Output the [x, y] coordinate of the center of the cell containing the given text.  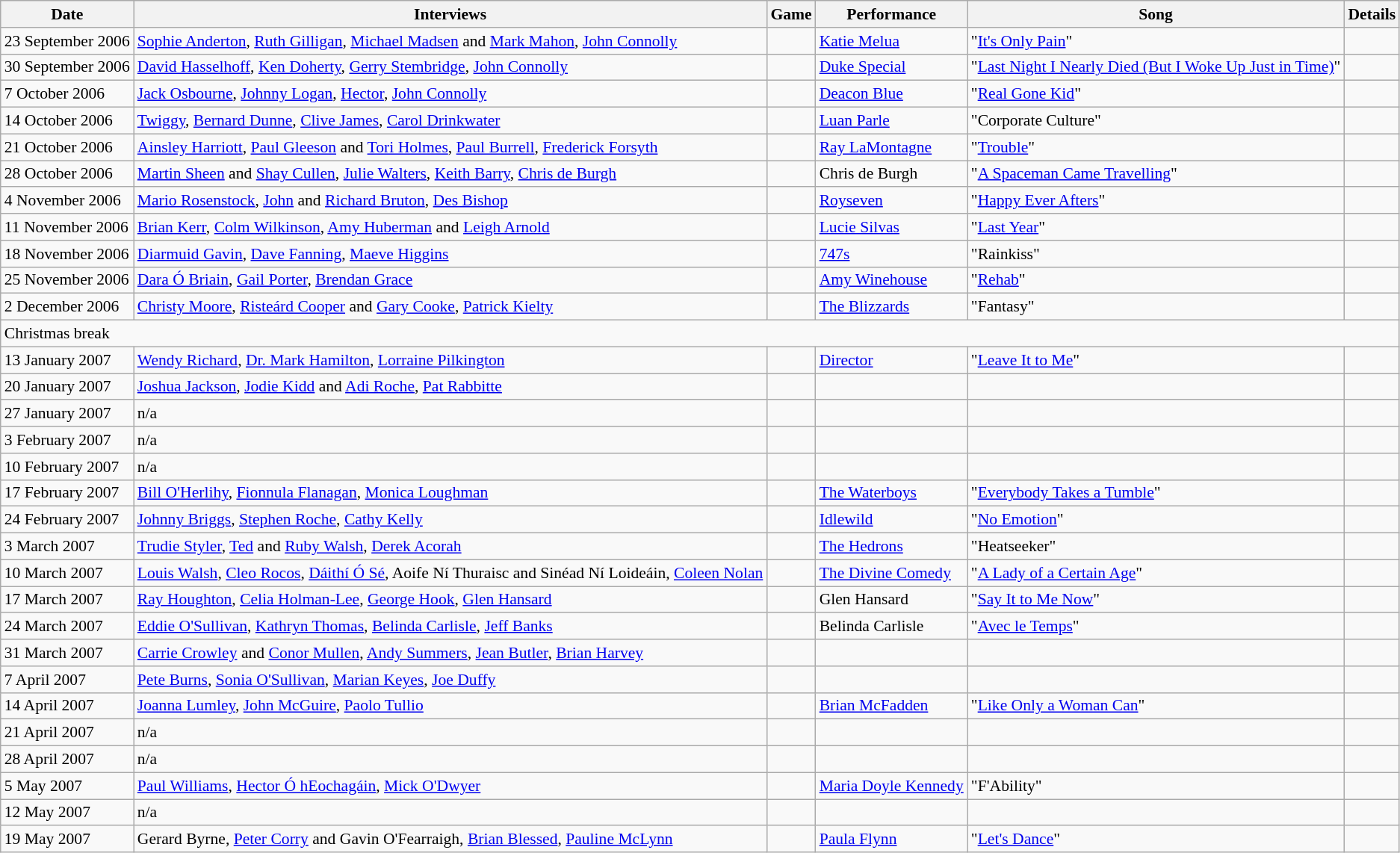
The Divine Comedy [892, 573]
18 November 2006 [67, 254]
10 March 2007 [67, 573]
The Hedrons [892, 547]
Johnny Briggs, Stephen Roche, Cathy Kelly [450, 520]
11 November 2006 [67, 227]
Performance [892, 14]
Paul Williams, Hector Ó hEochagáin, Mick O'Dwyer [450, 786]
"Avec le Temps" [1156, 627]
24 March 2007 [67, 627]
"No Emotion" [1156, 520]
Mario Rosenstock, John and Richard Bruton, Des Bishop [450, 201]
3 February 2007 [67, 440]
Katie Melua [892, 41]
Wendy Richard, Dr. Mark Hamilton, Lorraine Pilkington [450, 360]
"Say It to Me Now" [1156, 600]
30 September 2006 [67, 67]
Brian Kerr, Colm Wilkinson, Amy Huberman and Leigh Arnold [450, 227]
The Waterboys [892, 493]
Deacon Blue [892, 94]
28 October 2006 [67, 174]
Glen Hansard [892, 600]
"F'Ability" [1156, 786]
12 May 2007 [67, 813]
Ray Houghton, Celia Holman-Lee, George Hook, Glen Hansard [450, 600]
Pete Burns, Sonia O'Sullivan, Marian Keyes, Joe Duffy [450, 680]
3 March 2007 [67, 547]
"Everybody Takes a Tumble" [1156, 493]
Jack Osbourne, Johnny Logan, Hector, John Connolly [450, 94]
21 April 2007 [67, 733]
17 March 2007 [67, 600]
5 May 2007 [67, 786]
Idlewild [892, 520]
17 February 2007 [67, 493]
Song [1156, 14]
"A Lady of a Certain Age" [1156, 573]
"It's Only Pain" [1156, 41]
Ray LaMontagne [892, 147]
Brian McFadden [892, 706]
"Real Gone Kid" [1156, 94]
Joanna Lumley, John McGuire, Paolo Tullio [450, 706]
4 November 2006 [67, 201]
14 October 2006 [67, 121]
Christmas break [700, 334]
Dara Ó Briain, Gail Porter, Brendan Grace [450, 280]
David Hasselhoff, Ken Doherty, Gerry Stembridge, John Connolly [450, 67]
24 February 2007 [67, 520]
Eddie O'Sullivan, Kathryn Thomas, Belinda Carlisle, Jeff Banks [450, 627]
Game [790, 14]
The Blizzards [892, 307]
28 April 2007 [67, 760]
Gerard Byrne, Peter Corry and Gavin O'Fearraigh, Brian Blessed, Pauline McLynn [450, 840]
Lucie Silvas [892, 227]
31 March 2007 [67, 653]
2 December 2006 [67, 307]
13 January 2007 [67, 360]
Luan Parle [892, 121]
14 April 2007 [67, 706]
Interviews [450, 14]
27 January 2007 [67, 414]
Royseven [892, 201]
Director [892, 360]
Sophie Anderton, Ruth Gilligan, Michael Madsen and Mark Mahon, John Connolly [450, 41]
"Let's Dance" [1156, 840]
Bill O'Herlihy, Fionnula Flanagan, Monica Loughman [450, 493]
Louis Walsh, Cleo Rocos, Dáithí Ó Sé, Aoife Ní Thuraisc and Sinéad Ní Loideáin, Coleen Nolan [450, 573]
10 February 2007 [67, 467]
"Rehab" [1156, 280]
Joshua Jackson, Jodie Kidd and Adi Roche, Pat Rabbitte [450, 387]
"Leave It to Me" [1156, 360]
Duke Special [892, 67]
"Heatseeker" [1156, 547]
Amy Winehouse [892, 280]
Details [1372, 14]
"Fantasy" [1156, 307]
25 November 2006 [67, 280]
Ainsley Harriott, Paul Gleeson and Tori Holmes, Paul Burrell, Frederick Forsyth [450, 147]
747s [892, 254]
"Last Year" [1156, 227]
"Corporate Culture" [1156, 121]
7 October 2006 [67, 94]
"Last Night I Nearly Died (But I Woke Up Just in Time)" [1156, 67]
Diarmuid Gavin, Dave Fanning, Maeve Higgins [450, 254]
7 April 2007 [67, 680]
"A Spaceman Came Travelling" [1156, 174]
23 September 2006 [67, 41]
"Happy Ever Afters" [1156, 201]
"Rainkiss" [1156, 254]
Chris de Burgh [892, 174]
21 October 2006 [67, 147]
"Trouble" [1156, 147]
Christy Moore, Risteárd Cooper and Gary Cooke, Patrick Kielty [450, 307]
Paula Flynn [892, 840]
Twiggy, Bernard Dunne, Clive James, Carol Drinkwater [450, 121]
"Like Only a Woman Can" [1156, 706]
Maria Doyle Kennedy [892, 786]
20 January 2007 [67, 387]
19 May 2007 [67, 840]
Belinda Carlisle [892, 627]
Carrie Crowley and Conor Mullen, Andy Summers, Jean Butler, Brian Harvey [450, 653]
Martin Sheen and Shay Cullen, Julie Walters, Keith Barry, Chris de Burgh [450, 174]
Trudie Styler, Ted and Ruby Walsh, Derek Acorah [450, 547]
Date [67, 14]
